Extract the (X, Y) coordinate from the center of the cell holding the provided text.  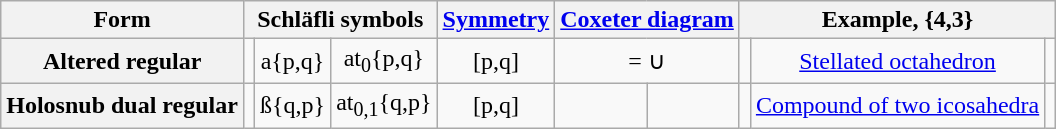
at0{p,q} (384, 61)
Coxeter diagram (648, 20)
Symmetry (496, 20)
at0,1{q,p} (384, 105)
Holosnub dual regular (122, 105)
ß{q,p} (293, 105)
Schläfli symbols (340, 20)
= ∪ (648, 61)
Altered regular (122, 61)
Stellated octahedron (897, 61)
a{p,q} (293, 61)
Form (122, 20)
Example, {4,3} (897, 20)
Compound of two icosahedra (897, 105)
